Return (X, Y) of the center of cell containing provided text 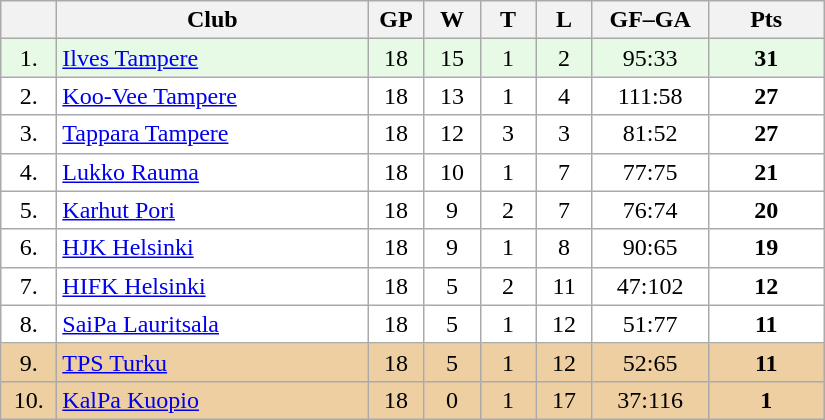
10 (452, 172)
SaiPa Lauritsala (212, 324)
51:77 (650, 324)
0 (452, 400)
Club (212, 20)
21 (766, 172)
10. (29, 400)
95:33 (650, 58)
Ilves Tampere (212, 58)
7. (29, 286)
Koo-Vee Tampere (212, 96)
15 (452, 58)
77:75 (650, 172)
37:116 (650, 400)
19 (766, 248)
90:65 (650, 248)
20 (766, 210)
2. (29, 96)
13 (452, 96)
Tappara Tampere (212, 134)
T (508, 20)
76:74 (650, 210)
L (564, 20)
3. (29, 134)
4. (29, 172)
31 (766, 58)
Pts (766, 20)
8 (564, 248)
4 (564, 96)
6. (29, 248)
47:102 (650, 286)
Karhut Pori (212, 210)
Lukko Rauma (212, 172)
TPS Turku (212, 362)
HIFK Helsinki (212, 286)
8. (29, 324)
HJK Helsinki (212, 248)
KalPa Kuopio (212, 400)
111:58 (650, 96)
5. (29, 210)
81:52 (650, 134)
1. (29, 58)
GF–GA (650, 20)
W (452, 20)
GP (396, 20)
52:65 (650, 362)
17 (564, 400)
9. (29, 362)
